Provide the [X, Y] coordinate of the cell's center where the given text is located.  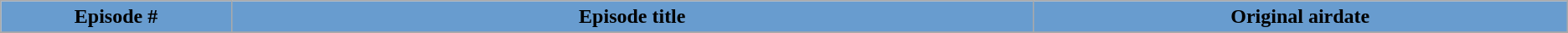
Original airdate [1300, 17]
Episode # [116, 17]
Episode title [632, 17]
